Return the [x, y] coordinate for the center point of the cell that contains the specified text.  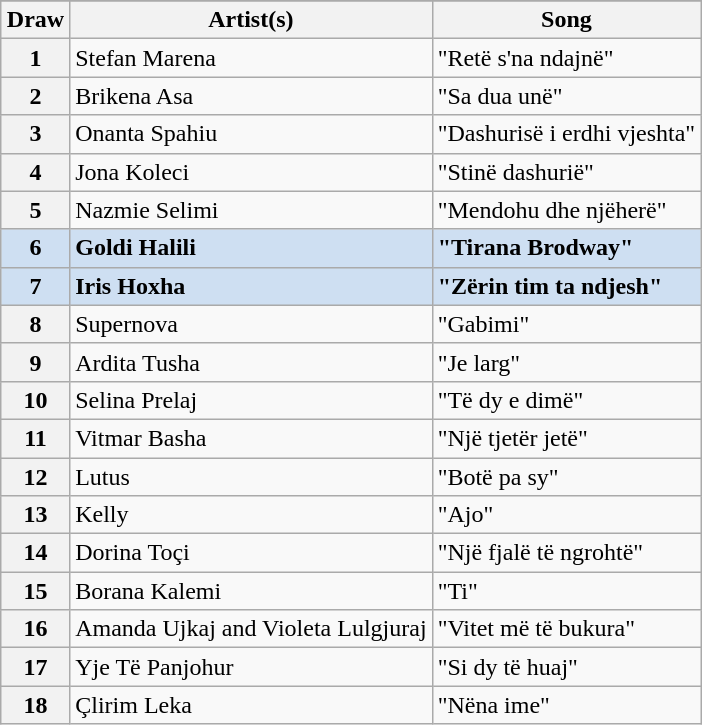
10 [35, 400]
2 [35, 96]
Selina Prelaj [251, 400]
Ardita Tusha [251, 362]
17 [35, 667]
"Mendohu dhe njëherë" [566, 210]
"Nëna ime" [566, 705]
18 [35, 705]
3 [35, 134]
Stefan Marena [251, 58]
"Zërin tim ta ndjesh" [566, 286]
"Dashurisë i erdhi vjeshta" [566, 134]
16 [35, 629]
1 [35, 58]
Amanda Ujkaj and Violeta Lulgjuraj [251, 629]
Vitmar Basha [251, 438]
"Retë s'na ndajnë" [566, 58]
Çlirim Leka [251, 705]
Borana Kalemi [251, 591]
Kelly [251, 515]
"Ti" [566, 591]
9 [35, 362]
6 [35, 248]
"Të dy e dimë" [566, 400]
"Je larg" [566, 362]
Onanta Spahiu [251, 134]
Iris Hoxha [251, 286]
Lutus [251, 477]
8 [35, 324]
7 [35, 286]
Jona Koleci [251, 172]
"Një tjetër jetë" [566, 438]
"Sa dua unë" [566, 96]
Supernova [251, 324]
Dorina Toçi [251, 553]
5 [35, 210]
11 [35, 438]
14 [35, 553]
"Ajo" [566, 515]
4 [35, 172]
"Stinë dashurië" [566, 172]
Artist(s) [251, 20]
Brikena Asa [251, 96]
"Një fjalë të ngrohtë" [566, 553]
Song [566, 20]
Draw [35, 20]
Nazmie Selimi [251, 210]
15 [35, 591]
12 [35, 477]
"Tirana Brodway" [566, 248]
Yje Të Panjohur [251, 667]
"Vitet më të bukura" [566, 629]
"Si dy të huaj" [566, 667]
"Botë pa sy" [566, 477]
Goldi Halili [251, 248]
"Gabimi" [566, 324]
13 [35, 515]
